Identify which cell holds the provided text, then report its [X, Y] central coordinate. 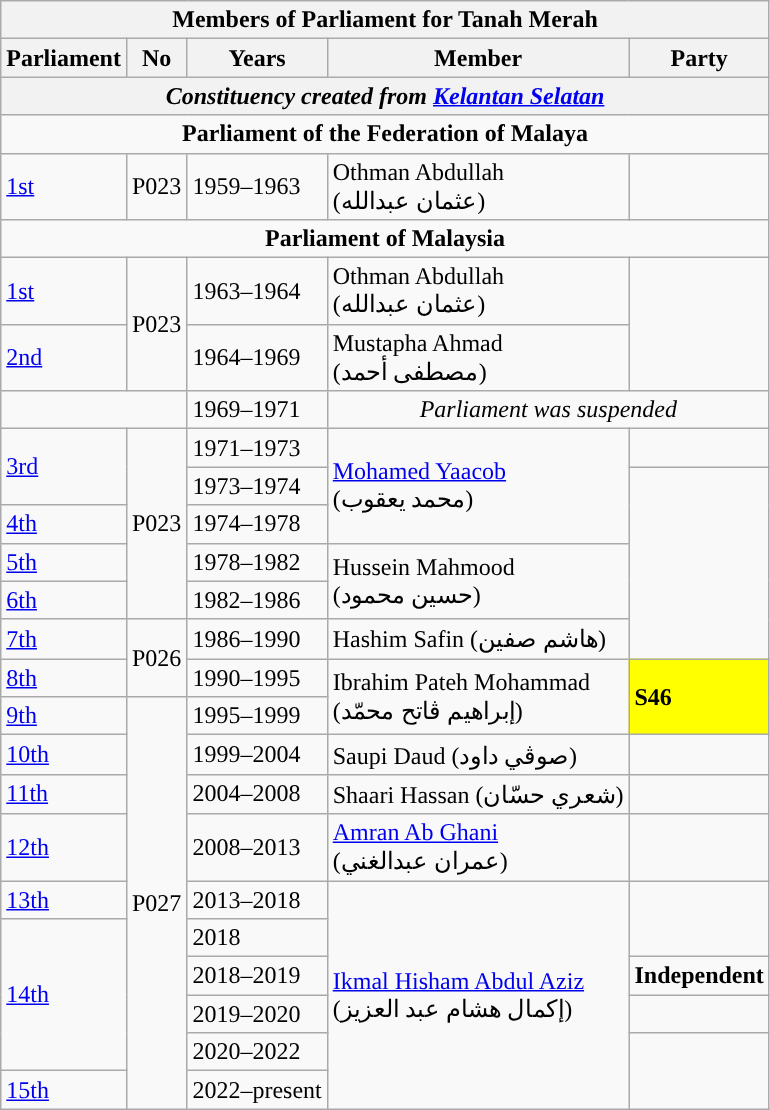
2018 [257, 938]
Shaari Hassan (شعري حسّان) [478, 794]
1973–1974 [257, 486]
No [156, 58]
1978–1982 [257, 562]
2018–2019 [257, 976]
1990–1995 [257, 678]
Parliament of Malaysia [386, 239]
14th [64, 995]
Ikmal Hisham Abdul Aziz (إكمال هشام عبد العزيز) [478, 994]
1995–1999 [257, 716]
2022–present [257, 1090]
1959–1963 [257, 186]
1964–1969 [257, 358]
2013–2018 [257, 899]
Amran Ab Ghani (عمران عبدالغني) [478, 848]
P026 [156, 658]
Constituency created from Kelantan Selatan [386, 96]
12th [64, 848]
Years [257, 58]
2nd [64, 358]
1974–1978 [257, 524]
Ibrahim Pateh Mohammad (إبراهيم ڤاتح محمّد) [478, 697]
13th [64, 899]
2019–2020 [257, 1014]
Mustapha Ahmad (مصطفى أحمد) [478, 358]
P027 [156, 903]
Parliament of the Federation of Malaya [386, 134]
1982–1986 [257, 600]
2004–2008 [257, 794]
10th [64, 755]
Parliament was suspended [548, 410]
4th [64, 524]
7th [64, 639]
5th [64, 562]
1999–2004 [257, 755]
2008–2013 [257, 848]
3rd [64, 467]
2020–2022 [257, 1052]
Hussein Mahmood (حسين محمود) [478, 581]
8th [64, 678]
Parliament [64, 58]
9th [64, 716]
Members of Parliament for Tanah Merah [386, 20]
Saupi Daud (صوڤي داود) [478, 755]
1971–1973 [257, 448]
S46 [699, 697]
Member [478, 58]
11th [64, 794]
1969–1971 [257, 410]
1986–1990 [257, 639]
Independent [699, 976]
Party [699, 58]
1963–1964 [257, 292]
6th [64, 600]
Mohamed Yaacob (محمد يعقوب) [478, 486]
15th [64, 1090]
Hashim Safin (هاشم صفين) [478, 639]
